Scan for the cell matching the given text and deliver its (x, y) coordinate at center. 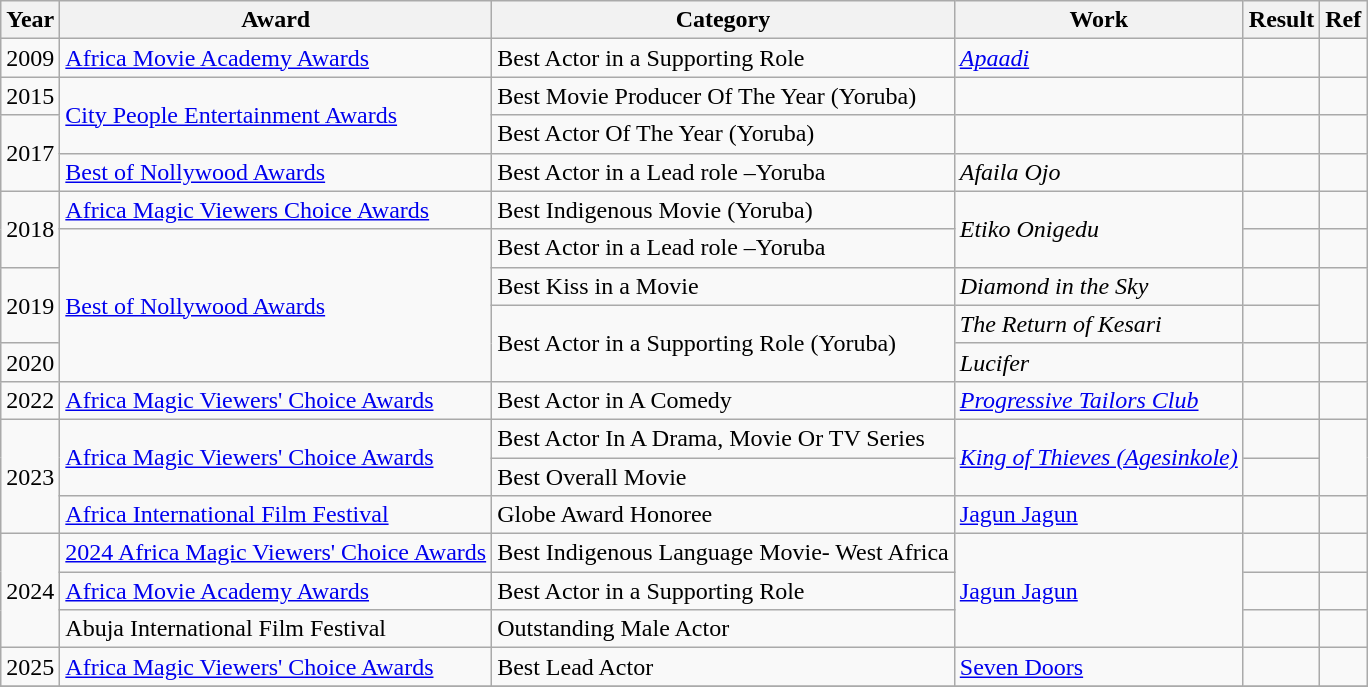
Ref (1344, 20)
Best Kiss in a Movie (724, 286)
Best Actor in a Supporting Role (Yoruba) (724, 343)
Lucifer (1098, 362)
2009 (30, 58)
2023 (30, 476)
Seven Doors (1098, 667)
Progressive Tailors Club (1098, 400)
Etiko Onigedu (1098, 229)
Work (1098, 20)
2020 (30, 362)
City People Entertainment Awards (276, 115)
Africa Magic Viewers Choice Awards (276, 210)
Globe Award Honoree (724, 515)
2025 (30, 667)
Abuja International Film Festival (276, 629)
Apaadi (1098, 58)
Best Movie Producer Of The Year (Yoruba) (724, 96)
Outstanding Male Actor (724, 629)
2018 (30, 229)
2019 (30, 305)
Best Lead Actor (724, 667)
2017 (30, 153)
2024 Africa Magic Viewers' Choice Awards (276, 553)
Diamond in the Sky (1098, 286)
Afaila Ojo (1098, 172)
Best Indigenous Language Movie- West Africa (724, 553)
Best Actor in A Comedy (724, 400)
2024 (30, 591)
Africa International Film Festival (276, 515)
Result (1281, 20)
Best Actor In A Drama, Movie Or TV Series (724, 438)
2022 (30, 400)
Award (276, 20)
The Return of Kesari (1098, 324)
Best Overall Movie (724, 477)
Year (30, 20)
King of Thieves (Agesinkole) (1098, 457)
2015 (30, 96)
Category (724, 20)
Best Indigenous Movie (Yoruba) (724, 210)
Best Actor Of The Year (Yoruba) (724, 134)
